For the text-containing cell, return its midpoint in (X, Y) coordinate format. 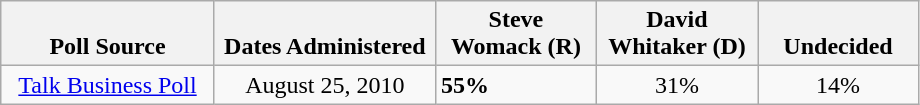
31% (676, 85)
Talk Business Poll (108, 85)
DavidWhitaker (D) (676, 34)
SteveWomack (R) (516, 34)
55% (516, 85)
Poll Source (108, 34)
Undecided (838, 34)
August 25, 2010 (324, 85)
14% (838, 85)
Dates Administered (324, 34)
